Capture the cell that displays the provided text and extract its [X, Y] central coordinate. 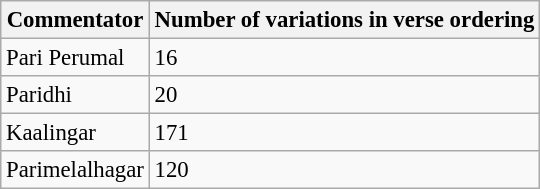
120 [344, 170]
20 [344, 95]
171 [344, 133]
Pari Perumal [75, 58]
16 [344, 58]
Kaalingar [75, 133]
Commentator [75, 20]
Paridhi [75, 95]
Parimelalhagar [75, 170]
Number of variations in verse ordering [344, 20]
